Find where the given text appears and provide that cell's center as (x, y) coordinate. 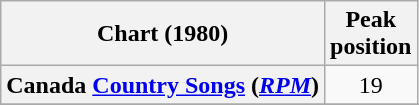
Canada Country Songs (RPM) (163, 85)
Chart (1980) (163, 34)
Peakposition (371, 34)
19 (371, 85)
